Locate the cell with the specified text and output its [x, y] center coordinate. 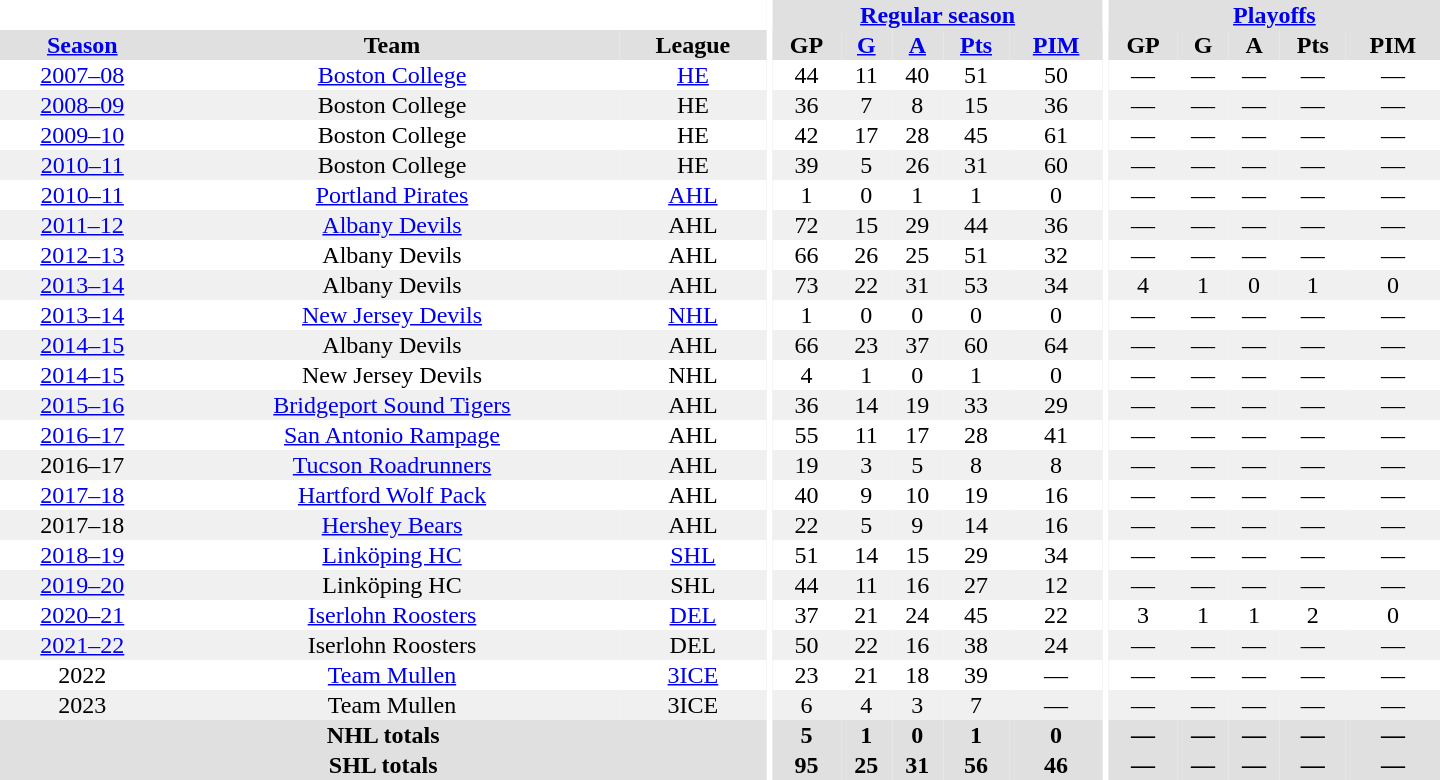
2 [1313, 615]
64 [1056, 345]
League [692, 45]
41 [1056, 435]
NHL totals [383, 735]
18 [918, 675]
38 [976, 645]
Regular season [938, 15]
56 [976, 765]
2021–22 [82, 645]
Hartford Wolf Pack [392, 495]
53 [976, 285]
61 [1056, 135]
Hershey Bears [392, 525]
95 [806, 765]
Season [82, 45]
2015–16 [82, 405]
2019–20 [82, 585]
2022 [82, 675]
2023 [82, 705]
SHL totals [383, 765]
33 [976, 405]
32 [1056, 255]
12 [1056, 585]
Bridgeport Sound Tigers [392, 405]
46 [1056, 765]
72 [806, 225]
Playoffs [1274, 15]
55 [806, 435]
2018–19 [82, 555]
2011–12 [82, 225]
6 [806, 705]
2020–21 [82, 615]
Team [392, 45]
27 [976, 585]
2008–09 [82, 105]
2012–13 [82, 255]
San Antonio Rampage [392, 435]
Portland Pirates [392, 195]
2009–10 [82, 135]
42 [806, 135]
10 [918, 495]
Tucson Roadrunners [392, 465]
2007–08 [82, 75]
73 [806, 285]
